Extract the (X, Y) coordinate from the center of the cell holding the provided text.  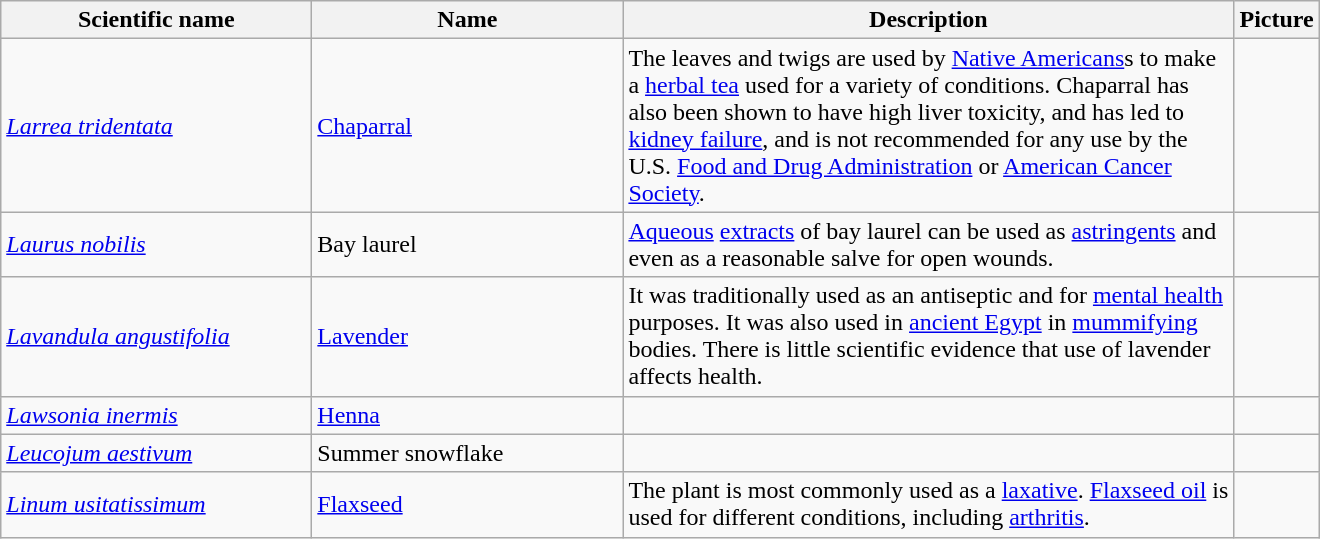
Leucojum aestivum (156, 453)
Lawsonia inermis (156, 415)
Laurus nobilis (156, 244)
Linum usitatissimum (156, 504)
Summer snowflake (468, 453)
Name (468, 20)
Lavender (468, 336)
Henna (468, 415)
Picture (1276, 20)
The plant is most commonly used as a laxative. Flaxseed oil is used for different conditions, including arthritis. (928, 504)
Flaxseed (468, 504)
Lavandula angustifolia (156, 336)
Scientific name (156, 20)
Bay laurel (468, 244)
Chaparral (468, 126)
Description (928, 20)
Aqueous extracts of bay laurel can be used as astringents and even as a reasonable salve for open wounds. (928, 244)
Larrea tridentata (156, 126)
